Search for the cell housing the specified text and yield its (x, y) center coordinate. 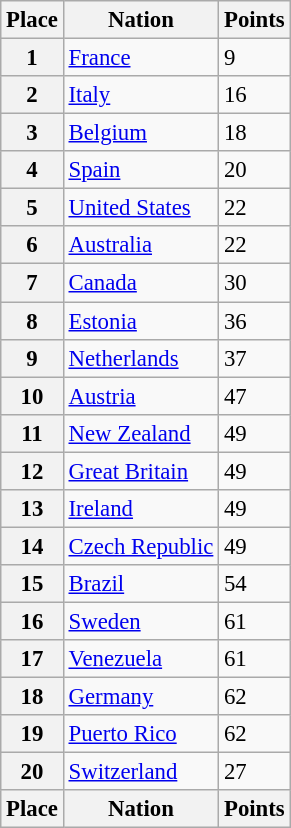
5 (32, 208)
Switzerland (140, 772)
30 (254, 283)
Brazil (140, 584)
8 (32, 321)
10 (32, 396)
Sweden (140, 621)
11 (32, 433)
Venezuela (140, 659)
Great Britain (140, 471)
12 (32, 471)
36 (254, 321)
47 (254, 396)
New Zealand (140, 433)
Belgium (140, 133)
Germany (140, 697)
Ireland (140, 509)
France (140, 58)
Italy (140, 95)
Puerto Rico (140, 734)
27 (254, 772)
6 (32, 245)
1 (32, 58)
17 (32, 659)
15 (32, 584)
Australia (140, 245)
Canada (140, 283)
Czech Republic (140, 546)
Netherlands (140, 358)
Estonia (140, 321)
37 (254, 358)
3 (32, 133)
54 (254, 584)
7 (32, 283)
2 (32, 95)
United States (140, 208)
14 (32, 546)
4 (32, 170)
Spain (140, 170)
19 (32, 734)
13 (32, 509)
Austria (140, 396)
